Extract the (x, y) coordinate from the center of the cell holding the provided text.  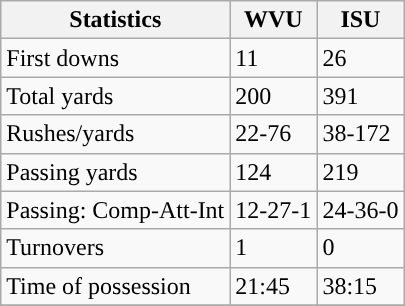
391 (360, 96)
Time of possession (116, 286)
11 (274, 58)
24-36-0 (360, 210)
219 (360, 172)
0 (360, 248)
First downs (116, 58)
124 (274, 172)
Passing: Comp-Att-Int (116, 210)
26 (360, 58)
Turnovers (116, 248)
Total yards (116, 96)
1 (274, 248)
21:45 (274, 286)
200 (274, 96)
38:15 (360, 286)
38-172 (360, 134)
22-76 (274, 134)
Passing yards (116, 172)
12-27-1 (274, 210)
Rushes/yards (116, 134)
Statistics (116, 20)
ISU (360, 20)
WVU (274, 20)
